Provide the [X, Y] coordinate of the cell's center where the given text is located.  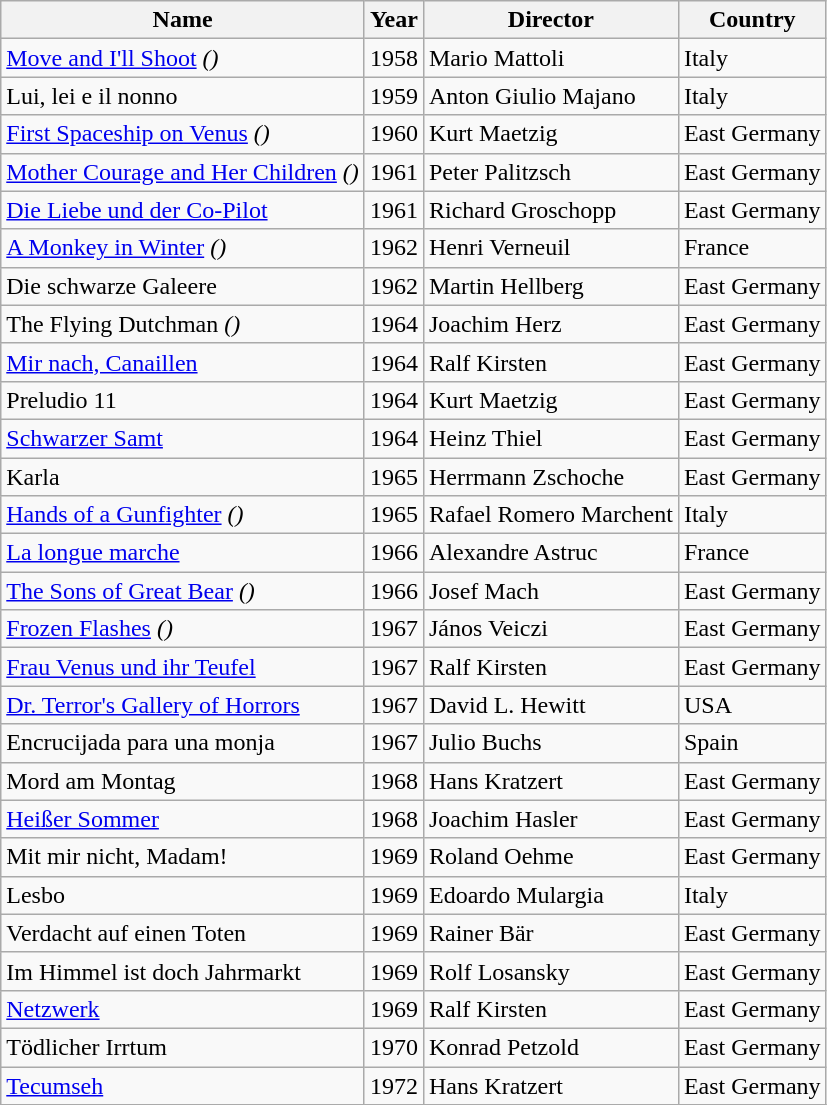
Richard Groschopp [550, 210]
1958 [394, 58]
Die schwarze Galeere [183, 286]
David L. Hewitt [550, 705]
Joachim Hasler [550, 819]
Konrad Petzold [550, 1047]
Josef Mach [550, 591]
Verdacht auf einen Toten [183, 933]
La longue marche [183, 553]
Julio Buchs [550, 743]
The Sons of Great Bear () [183, 591]
Year [394, 20]
Roland Oehme [550, 857]
Henri Verneuil [550, 248]
Mir nach, Canaillen [183, 362]
János Veiczi [550, 629]
Preludio 11 [183, 400]
Lui, lei e il nonno [183, 96]
Hands of a Gunfighter () [183, 515]
Schwarzer Samt [183, 438]
1960 [394, 134]
The Flying Dutchman () [183, 324]
Anton Giulio Majano [550, 96]
Peter Palitzsch [550, 172]
Rainer Bär [550, 933]
Mit mir nicht, Madam! [183, 857]
Rolf Losansky [550, 971]
Lesbo [183, 895]
USA [752, 705]
Mario Mattoli [550, 58]
Joachim Herz [550, 324]
Frozen Flashes () [183, 629]
Im Himmel ist doch Jahrmarkt [183, 971]
Alexandre Astruc [550, 553]
Move and I'll Shoot () [183, 58]
Heinz Thiel [550, 438]
Rafael Romero Marchent [550, 515]
1959 [394, 96]
Heißer Sommer [183, 819]
Martin Hellberg [550, 286]
Edoardo Mulargia [550, 895]
Karla [183, 477]
Name [183, 20]
Netzwerk [183, 1009]
Die Liebe und der Co-Pilot [183, 210]
Dr. Terror's Gallery of Horrors [183, 705]
Frau Venus und ihr Teufel [183, 667]
First Spaceship on Venus () [183, 134]
Mother Courage and Her Children () [183, 172]
A Monkey in Winter () [183, 248]
Encrucijada para una monja [183, 743]
1972 [394, 1085]
1970 [394, 1047]
Mord am Montag [183, 781]
Tödlicher Irrtum [183, 1047]
Herrmann Zschoche [550, 477]
Spain [752, 743]
Country [752, 20]
Tecumseh [183, 1085]
Director [550, 20]
